Return the [x, y] coordinate for the center point of the cell that contains the specified text.  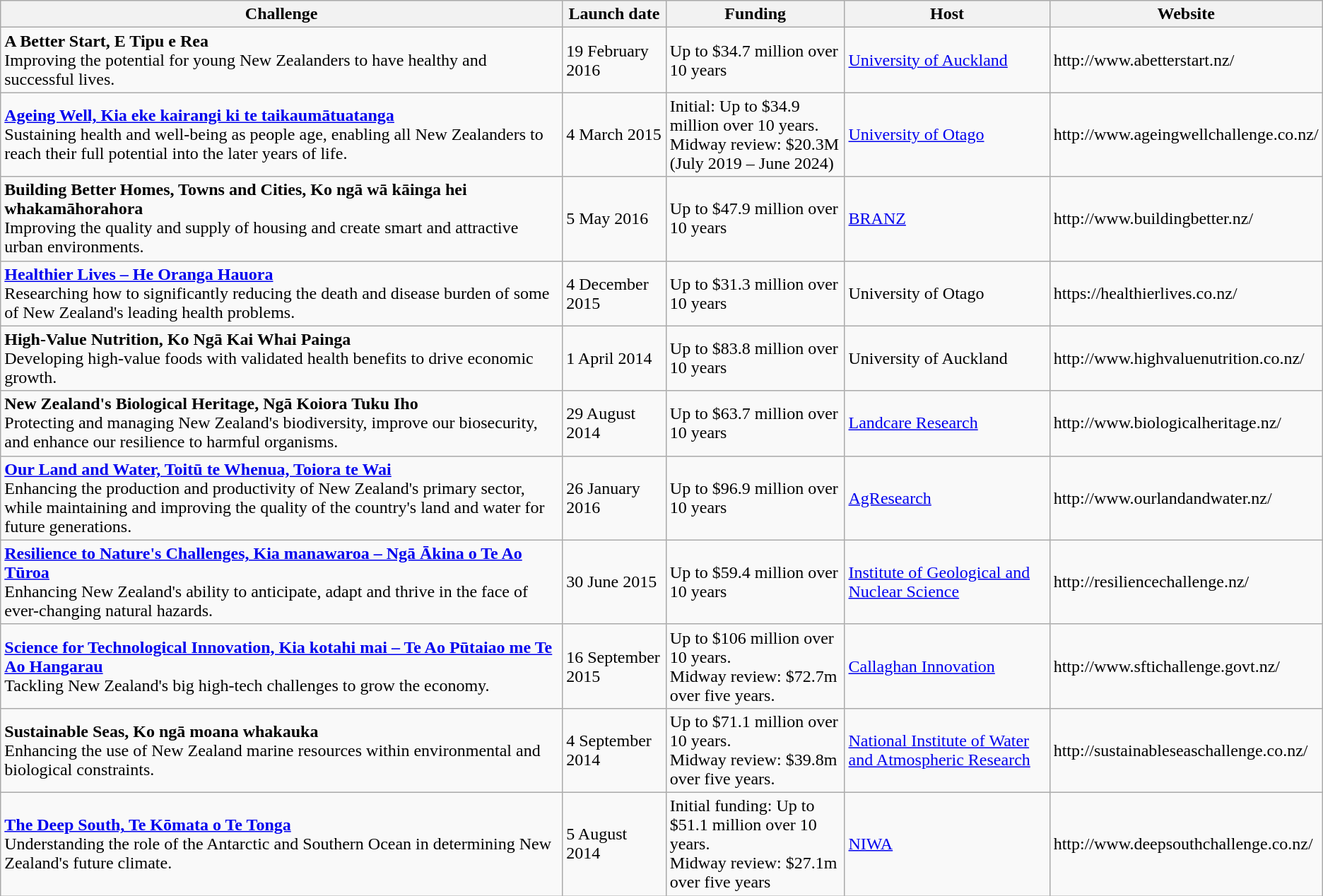
Up to $34.7 million over 10 years [755, 60]
4 March 2015 [615, 134]
Up to $83.8 million over 10 years [755, 358]
19 February 2016 [615, 60]
Up to $96.9 million over 10 years [755, 497]
NIWA [947, 844]
26 January 2016 [615, 497]
Sustainable Seas, Ko ngā moana whakaukaEnhancing the use of New Zealand marine resources within environmental and biological constraints. [281, 750]
High-Value Nutrition, Ko Ngā Kai Whai PaingaDeveloping high-value foods with validated health benefits to drive economic growth. [281, 358]
Institute of Geological and Nuclear Science [947, 582]
Initial: Up to $34.9 million over 10 years.Midway review: $20.3M (July 2019 – June 2024) [755, 134]
Up to $31.3 million over 10 years [755, 293]
5 August 2014 [615, 844]
Up to $106 million over 10 years.Midway review: $72.7m over five years. [755, 666]
Website [1186, 14]
http://www.deepsouthchallenge.co.nz/ [1186, 844]
http://www.sftichallenge.govt.nz/ [1186, 666]
Up to $59.4 million over 10 years [755, 582]
http://resiliencechallenge.nz/ [1186, 582]
Initial funding: Up to $51.1 million over 10 years.Midway review: $27.1m over five years [755, 844]
BRANZ [947, 219]
http://www.biologicalheritage.nz/ [1186, 423]
http://www.abetterstart.nz/ [1186, 60]
5 May 2016 [615, 219]
30 June 2015 [615, 582]
4 December 2015 [615, 293]
Callaghan Innovation [947, 666]
https://healthierlives.co.nz/ [1186, 293]
Up to $47.9 million over 10 years [755, 219]
Launch date [615, 14]
National Institute of Water and Atmospheric Research [947, 750]
29 August 2014 [615, 423]
Funding [755, 14]
4 September 2014 [615, 750]
http://www.highvaluenutrition.co.nz/ [1186, 358]
http://www.ourlandandwater.nz/ [1186, 497]
http://www.buildingbetter.nz/ [1186, 219]
AgResearch [947, 497]
http://www.ageingwellchallenge.co.nz/ [1186, 134]
A Better Start, E Tipu e ReaImproving the potential for young New Zealanders to have healthy and successful lives. [281, 60]
http://sustainableseaschallenge.co.nz/ [1186, 750]
The Deep South, Te Kōmata o Te TongaUnderstanding the role of the Antarctic and Southern Ocean in determining New Zealand's future climate. [281, 844]
Landcare Research [947, 423]
Up to $71.1 million over 10 years.Midway review: $39.8m over five years. [755, 750]
1 April 2014 [615, 358]
16 September 2015 [615, 666]
Host [947, 14]
Challenge [281, 14]
Up to $63.7 million over 10 years [755, 423]
